Identify which cell holds the provided text, then report its (x, y) central coordinate. 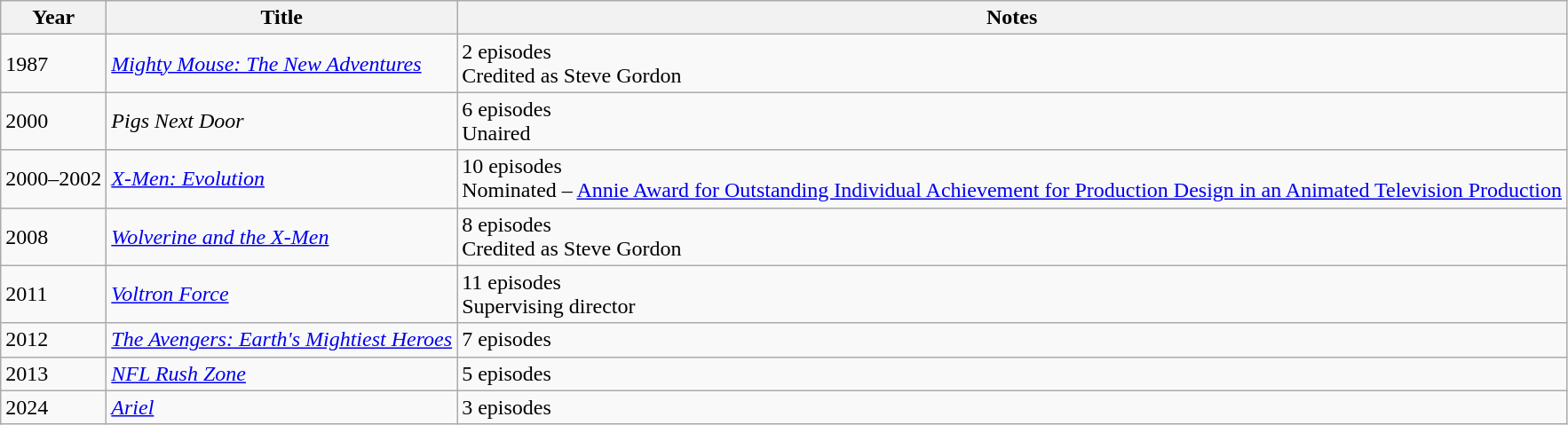
3 episodes (1012, 407)
2024 (53, 407)
The Avengers: Earth's Mightiest Heroes (282, 340)
Pigs Next Door (282, 121)
11 episodesSupervising director (1012, 295)
2000 (53, 121)
2008 (53, 236)
Wolverine and the X-Men (282, 236)
NFL Rush Zone (282, 374)
8 episodesCredited as Steve Gordon (1012, 236)
7 episodes (1012, 340)
Notes (1012, 18)
2012 (53, 340)
2000–2002 (53, 179)
10 episodesNominated – Annie Award for Outstanding Individual Achievement for Production Design in an Animated Television Production (1012, 179)
Year (53, 18)
1987 (53, 64)
Title (282, 18)
2011 (53, 295)
Mighty Mouse: The New Adventures (282, 64)
X-Men: Evolution (282, 179)
2013 (53, 374)
2 episodesCredited as Steve Gordon (1012, 64)
Ariel (282, 407)
Voltron Force (282, 295)
5 episodes (1012, 374)
6 episodesUnaired (1012, 121)
